Locate the cell with the specified text and output its (x, y) center coordinate. 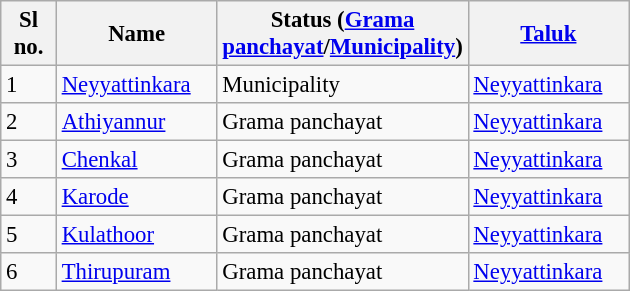
1 (29, 85)
Chenkal (136, 160)
Taluk (548, 34)
Karode (136, 197)
Sl no. (29, 34)
2 (29, 122)
Kulathoor (136, 235)
Athiyannur (136, 122)
Municipality (342, 85)
Name (136, 34)
3 (29, 160)
4 (29, 197)
5 (29, 235)
Status (Grama panchayat/Municipality) (342, 34)
